Extract the [x, y] coordinate from the center of the cell holding the provided text.  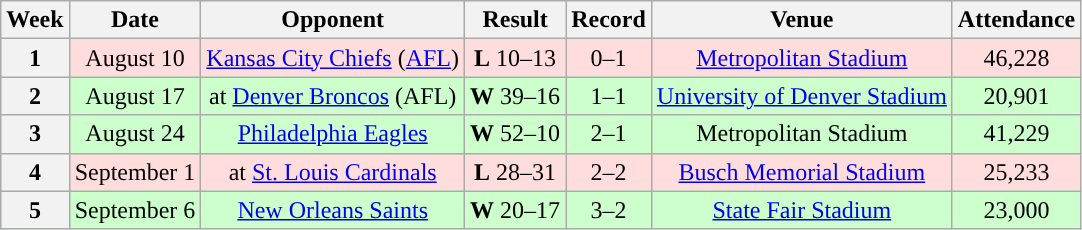
Date [135, 20]
2–1 [609, 134]
September 1 [135, 172]
5 [35, 210]
at Denver Broncos (AFL) [333, 96]
Busch Memorial Stadium [802, 172]
Attendance [1016, 20]
August 10 [135, 58]
L 28–31 [516, 172]
August 17 [135, 96]
W 39–16 [516, 96]
W 20–17 [516, 210]
at St. Louis Cardinals [333, 172]
Result [516, 20]
Kansas City Chiefs (AFL) [333, 58]
2–2 [609, 172]
Opponent [333, 20]
August 24 [135, 134]
20,901 [1016, 96]
New Orleans Saints [333, 210]
3–2 [609, 210]
W 52–10 [516, 134]
46,228 [1016, 58]
L 10–13 [516, 58]
Week [35, 20]
Record [609, 20]
0–1 [609, 58]
Venue [802, 20]
1 [35, 58]
25,233 [1016, 172]
State Fair Stadium [802, 210]
Philadelphia Eagles [333, 134]
3 [35, 134]
4 [35, 172]
2 [35, 96]
41,229 [1016, 134]
1–1 [609, 96]
September 6 [135, 210]
University of Denver Stadium [802, 96]
23,000 [1016, 210]
